For the text-containing cell, return its midpoint in [x, y] coordinate format. 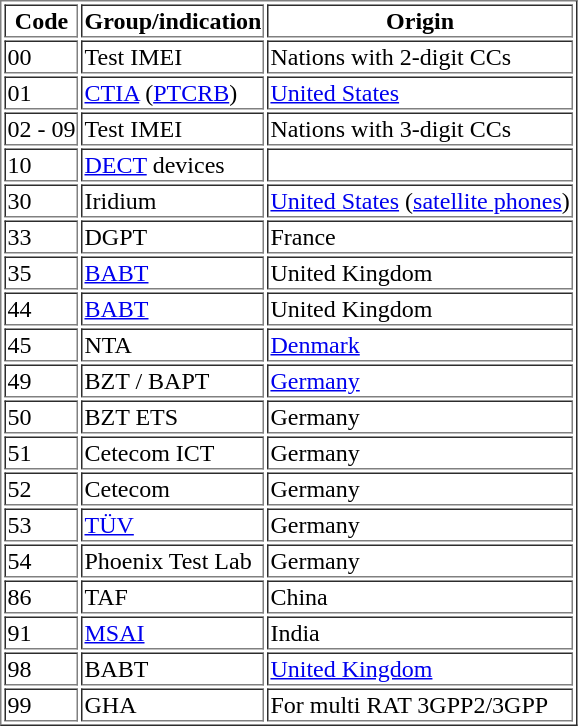
United States (satellite phones) [420, 200]
44 [41, 308]
Cetecom ICT [172, 452]
86 [41, 596]
BZT ETS [172, 416]
98 [41, 668]
Denmark [420, 344]
DGPT [172, 236]
49 [41, 380]
BZT / BAPT [172, 380]
52 [41, 488]
99 [41, 704]
10 [41, 164]
30 [41, 200]
Code [41, 20]
TAF [172, 596]
50 [41, 416]
Nations with 3-digit CCs [420, 128]
53 [41, 524]
51 [41, 452]
Phoenix Test Lab [172, 560]
Group/indication [172, 20]
CTIA (PTCRB) [172, 92]
GHA [172, 704]
91 [41, 632]
China [420, 596]
01 [41, 92]
MSAI [172, 632]
Iridium [172, 200]
Cetecom [172, 488]
NTA [172, 344]
02 - 09 [41, 128]
France [420, 236]
DECT devices [172, 164]
TÜV [172, 524]
For multi RAT 3GPP2/3GPP [420, 704]
India [420, 632]
Nations with 2-digit CCs [420, 56]
Origin [420, 20]
54 [41, 560]
45 [41, 344]
33 [41, 236]
35 [41, 272]
United States [420, 92]
00 [41, 56]
